Identify which cell holds the provided text, then report its (x, y) central coordinate. 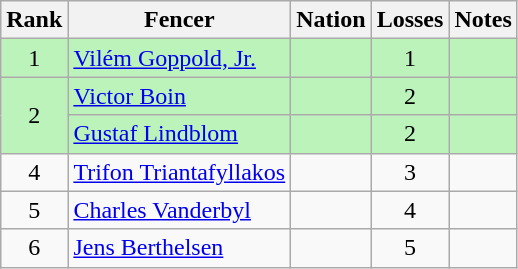
Nation (331, 20)
Rank (34, 20)
6 (34, 248)
Vilém Goppold, Jr. (180, 58)
Gustaf Lindblom (180, 134)
Notes (483, 20)
Trifon Triantafyllakos (180, 172)
Charles Vanderbyl (180, 210)
Losses (410, 20)
Fencer (180, 20)
Victor Boin (180, 96)
3 (410, 172)
Jens Berthelsen (180, 248)
